Capture the cell that displays the provided text and extract its (x, y) central coordinate. 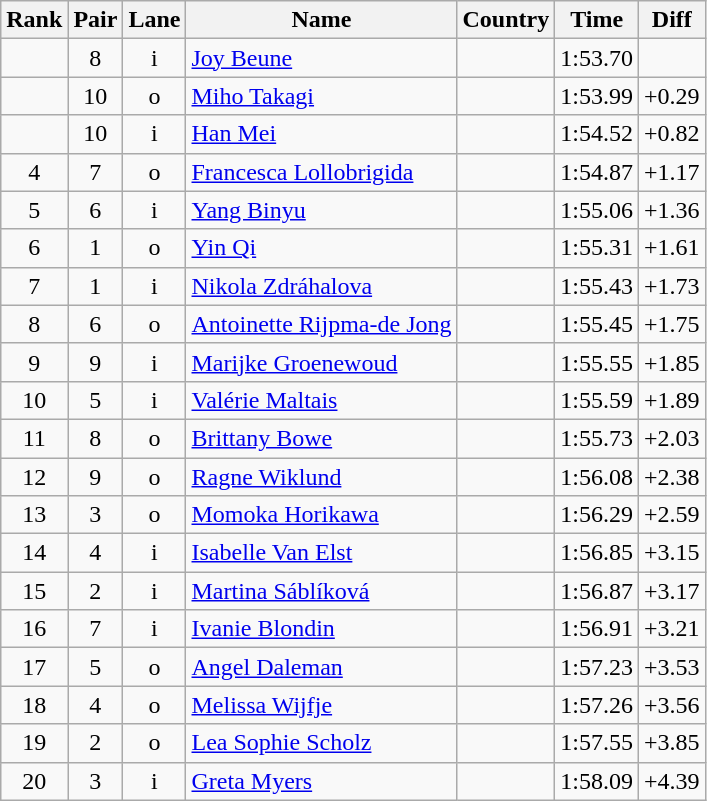
1:57.55 (597, 743)
1:56.87 (597, 591)
1:55.73 (597, 438)
1:53.99 (597, 96)
1:53.70 (597, 58)
+4.39 (672, 781)
+0.29 (672, 96)
19 (34, 743)
1:57.23 (597, 667)
+3.17 (672, 591)
Momoka Horikawa (322, 515)
1:55.06 (597, 210)
Name (322, 20)
1:55.59 (597, 400)
Lane (154, 20)
Han Mei (322, 134)
1:57.26 (597, 705)
+3.53 (672, 667)
Diff (672, 20)
20 (34, 781)
Valérie Maltais (322, 400)
+2.59 (672, 515)
18 (34, 705)
+0.82 (672, 134)
1:58.09 (597, 781)
1:55.43 (597, 286)
14 (34, 553)
1:55.31 (597, 248)
+3.21 (672, 629)
16 (34, 629)
Time (597, 20)
Ragne Wiklund (322, 477)
15 (34, 591)
1:56.08 (597, 477)
+1.89 (672, 400)
+2.38 (672, 477)
Ivanie Blondin (322, 629)
1:56.29 (597, 515)
+1.85 (672, 362)
Pair (96, 20)
Yin Qi (322, 248)
17 (34, 667)
12 (34, 477)
+2.03 (672, 438)
+1.61 (672, 248)
Nikola Zdráhalova (322, 286)
Francesca Lollobrigida (322, 172)
Miho Takagi (322, 96)
Lea Sophie Scholz (322, 743)
+1.75 (672, 324)
Rank (34, 20)
1:56.85 (597, 553)
Antoinette Rijpma-de Jong (322, 324)
Brittany Bowe (322, 438)
Martina Sáblíková (322, 591)
+1.36 (672, 210)
+1.17 (672, 172)
1:54.87 (597, 172)
Isabelle Van Elst (322, 553)
Country (506, 20)
11 (34, 438)
Marijke Groenewoud (322, 362)
+3.85 (672, 743)
Greta Myers (322, 781)
13 (34, 515)
Joy Beune (322, 58)
Angel Daleman (322, 667)
Yang Binyu (322, 210)
1:54.52 (597, 134)
1:55.45 (597, 324)
1:56.91 (597, 629)
1:55.55 (597, 362)
Melissa Wijfje (322, 705)
+1.73 (672, 286)
+3.15 (672, 553)
+3.56 (672, 705)
